Find where the given text appears and provide that cell's center as [X, Y] coordinate. 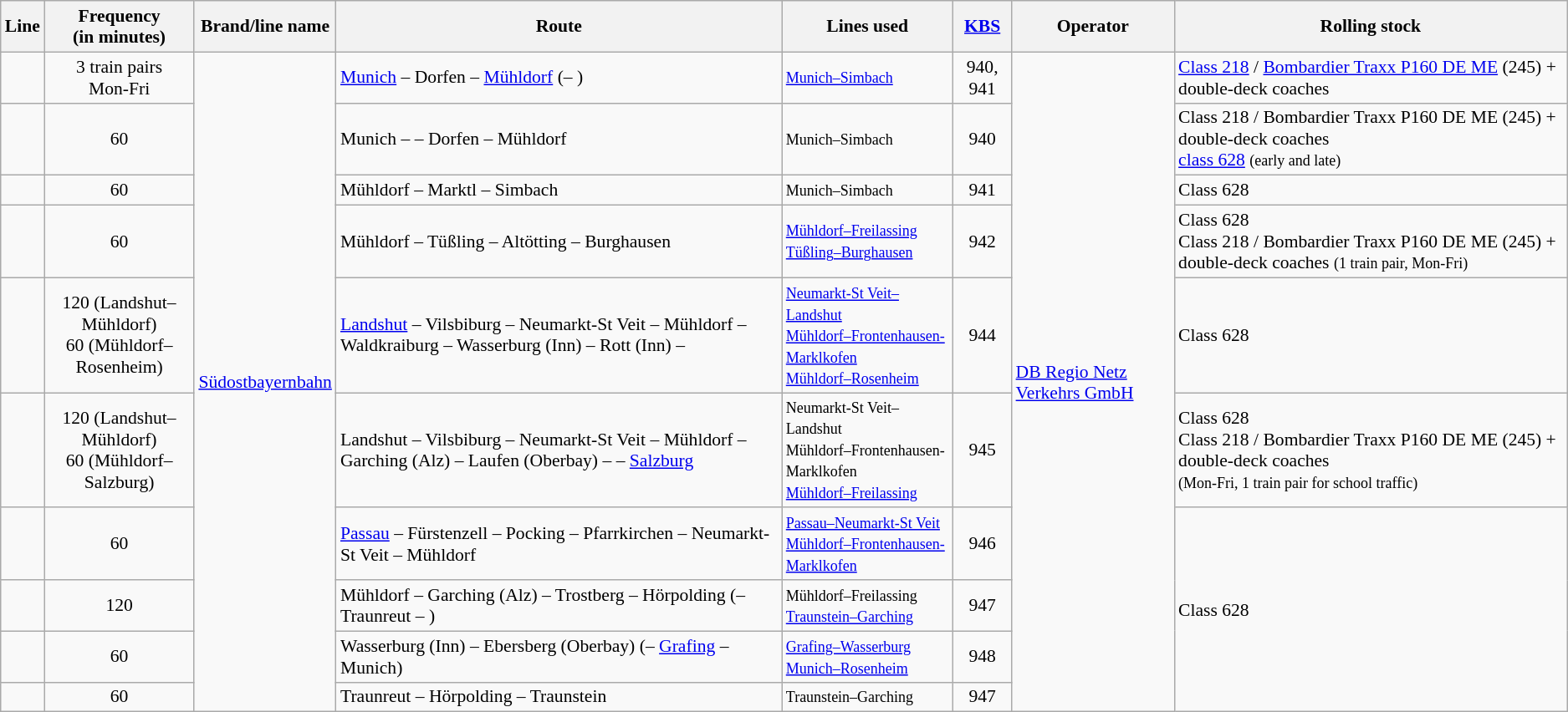
Class 218 / Bombardier Traxx P160 DE ME (245) + double-deck coaches [1371, 77]
940, 941 [983, 77]
120 (Landshut–Mühldorf)60 (Mühldorf–Salzburg) [119, 450]
Neumarkt-St Veit–LandshutMühldorf–Frontenhausen-MarklkofenMühldorf–Freilassing [868, 450]
3 train pairsMon-Fri [119, 77]
Passau–Neumarkt-St VeitMühldorf–Frontenhausen-Marklkofen [868, 545]
Südostbayernbahn [265, 382]
941 [983, 191]
940 [983, 139]
Munich – Dorfen – Mühldorf (– ) [559, 77]
KBS [983, 27]
Frequency(in minutes) [119, 27]
Wasserburg (Inn) – Ebersberg (Oberbay) (– Grafing – Munich) [559, 657]
Mühldorf – Garching (Alz) – Trostberg – Hörpolding (– Traunreut – ) [559, 605]
Munich – – Dorfen – Mühldorf [559, 139]
Brand/line name [265, 27]
944 [983, 335]
120 [119, 605]
Traunreut – Hörpolding – Traunstein [559, 697]
Traunstein–Garching [868, 697]
120 (Landshut–Mühldorf)60 (Mühldorf–Rosenheim) [119, 335]
948 [983, 657]
Class 628Class 218 / Bombardier Traxx P160 DE ME (245) + double-deck coaches(Mon-Fri, 1 train pair for school traffic) [1371, 450]
Mühldorf – Marktl – Simbach [559, 191]
Class 628Class 218 / Bombardier Traxx P160 DE ME (245) + double-deck coaches (1 train pair, Mon-Fri) [1371, 242]
Rolling stock [1371, 27]
Landshut – Vilsbiburg – Neumarkt-St Veit – Mühldorf – Garching (Alz) – Laufen (Oberbay) – – Salzburg [559, 450]
Class 218 / Bombardier Traxx P160 DE ME (245) + double-deck coachesclass 628 (early and late) [1371, 139]
Mühldorf – Tüßling – Altötting – Burghausen [559, 242]
DB Regio Netz Verkehrs GmbH [1094, 382]
Grafing–WasserburgMunich–Rosenheim [868, 657]
Lines used [868, 27]
Landshut – Vilsbiburg – Neumarkt-St Veit – Mühldorf – Waldkraiburg – Wasserburg (Inn) – Rott (Inn) – [559, 335]
Mühldorf–FreilassingTraunstein–Garching [868, 605]
942 [983, 242]
Mühldorf–FreilassingTüßling–Burghausen [868, 242]
945 [983, 450]
946 [983, 545]
Operator [1094, 27]
Neumarkt-St Veit–LandshutMühldorf–Frontenhausen-MarklkofenMühldorf–Rosenheim [868, 335]
Line [23, 27]
Route [559, 27]
Passau – Fürstenzell – Pocking – Pfarrkirchen – Neumarkt-St Veit – Mühldorf [559, 545]
